Provide the [x, y] coordinate of the cell's center where the given text is located.  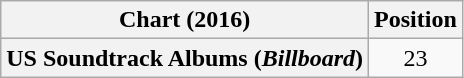
Chart (2016) [185, 20]
23 [416, 58]
US Soundtrack Albums (Billboard) [185, 58]
Position [416, 20]
